Provide the [X, Y] coordinate of the cell's center where the given text is located.  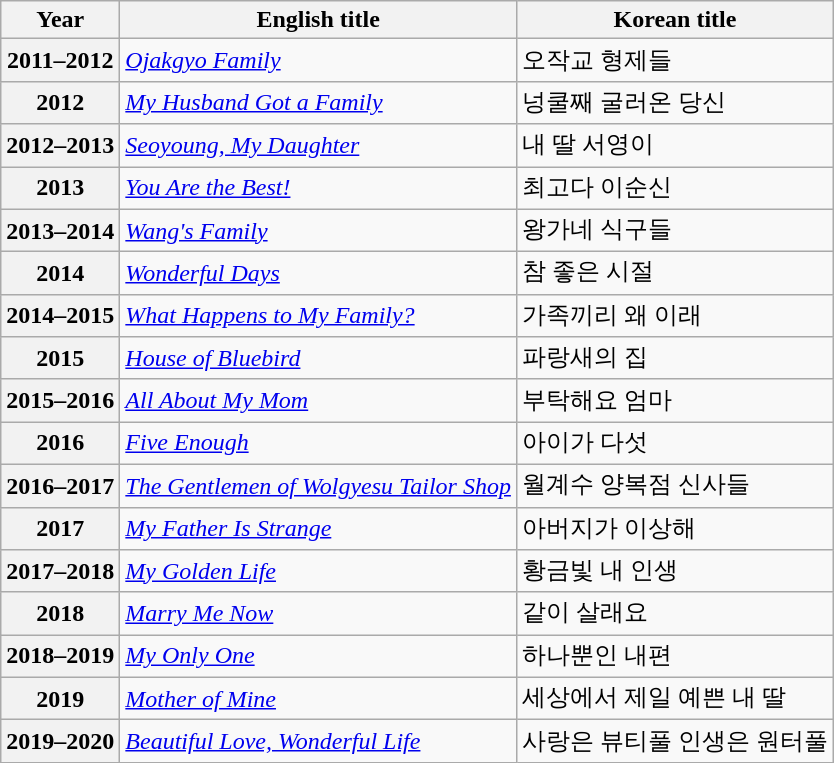
2019–2020 [60, 742]
House of Bluebird [318, 358]
최고다 이순신 [674, 188]
넝쿨째 굴러온 당신 [674, 102]
Wonderful Days [318, 274]
하나뿐인 내편 [674, 656]
내 딸 서영이 [674, 146]
2016–2017 [60, 486]
English title [318, 20]
2011–2012 [60, 60]
Mother of Mine [318, 698]
아이가 다섯 [674, 444]
Year [60, 20]
가족끼리 왜 이래 [674, 316]
Marry Me Now [318, 614]
2018–2019 [60, 656]
2012–2013 [60, 146]
What Happens to My Family? [318, 316]
Ojakgyo Family [318, 60]
2012 [60, 102]
My Husband Got a Family [318, 102]
오작교 형제들 [674, 60]
파랑새의 집 [674, 358]
왕가네 식구들 [674, 230]
월계수 양복점 신사들 [674, 486]
2013–2014 [60, 230]
2013 [60, 188]
Five Enough [318, 444]
My Father Is Strange [318, 528]
황금빛 내 인생 [674, 572]
Wang's Family [318, 230]
부탁해요 엄마 [674, 400]
2014 [60, 274]
아버지가 이상해 [674, 528]
Beautiful Love, Wonderful Life [318, 742]
Korean title [674, 20]
2017 [60, 528]
You Are the Best! [318, 188]
2015–2016 [60, 400]
Seoyoung, My Daughter [318, 146]
사랑은 뷰티풀 인생은 원터풀 [674, 742]
2015 [60, 358]
2017–2018 [60, 572]
The Gentlemen of Wolgyesu Tailor Shop [318, 486]
2014–2015 [60, 316]
같이 살래요 [674, 614]
My Only One [318, 656]
2019 [60, 698]
참 좋은 시절 [674, 274]
My Golden Life [318, 572]
2016 [60, 444]
2018 [60, 614]
All About My Mom [318, 400]
세상에서 제일 예쁜 내 딸 [674, 698]
